Return [x, y] of the center of cell containing provided text 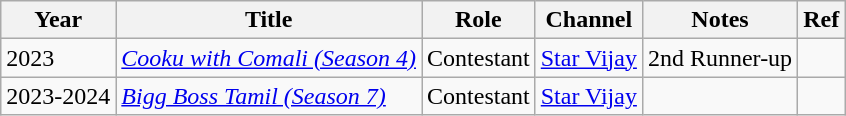
2023 [58, 58]
2nd Runner-up [720, 58]
Cooku with Comali (Season 4) [269, 58]
Ref [822, 20]
Title [269, 20]
Year [58, 20]
Role [479, 20]
Notes [720, 20]
Bigg Boss Tamil (Season 7) [269, 96]
2023-2024 [58, 96]
Channel [588, 20]
